Extract the [x, y] coordinate from the center of the cell holding the provided text.  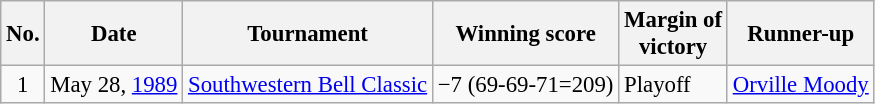
No. [23, 34]
Southwestern Bell Classic [308, 85]
Runner-up [800, 34]
Playoff [674, 85]
1 [23, 85]
Tournament [308, 34]
Winning score [525, 34]
Date [114, 34]
Orville Moody [800, 85]
May 28, 1989 [114, 85]
−7 (69-69-71=209) [525, 85]
Margin ofvictory [674, 34]
